Pinpoint the cell where the given text exists, returning its (x, y) midpoint coordinate. 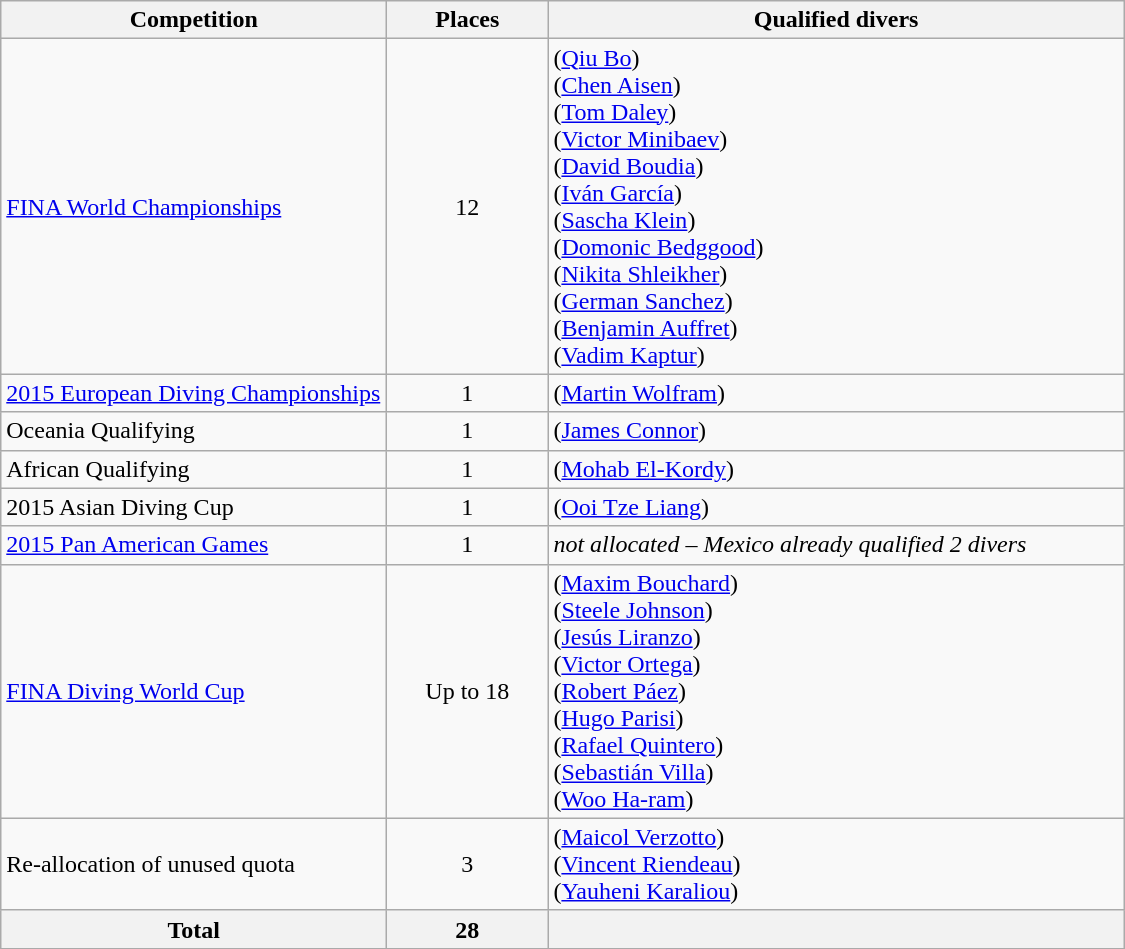
(Maicol Verzotto) (Vincent Riendeau) (Yauheni Karaliou) (836, 864)
Places (468, 20)
Up to 18 (468, 691)
FINA Diving World Cup (194, 691)
not allocated – Mexico already qualified 2 divers (836, 545)
African Qualifying (194, 469)
2015 Asian Diving Cup (194, 507)
(Maxim Bouchard) (Steele Johnson) (Jesús Liranzo) (Victor Ortega) (Robert Páez) (Hugo Parisi) (Rafael Quintero) (Sebastián Villa) (Woo Ha-ram) (836, 691)
Competition (194, 20)
Total (194, 929)
Oceania Qualifying (194, 431)
3 (468, 864)
12 (468, 206)
28 (468, 929)
Qualified divers (836, 20)
Re-allocation of unused quota (194, 864)
FINA World Championships (194, 206)
(Mohab El-Kordy) (836, 469)
2015 Pan American Games (194, 545)
(James Connor) (836, 431)
(Ooi Tze Liang) (836, 507)
2015 European Diving Championships (194, 393)
(Martin Wolfram) (836, 393)
